Search for the cell housing the specified text and yield its (x, y) center coordinate. 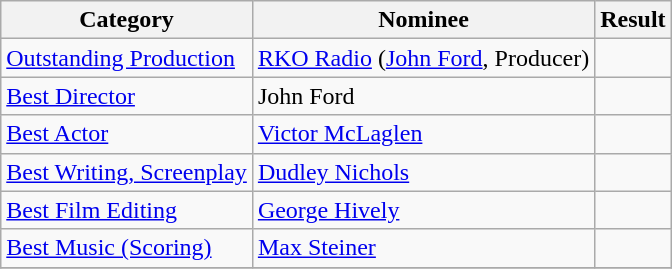
Best Director (127, 96)
Max Steiner (423, 248)
Result (633, 20)
RKO Radio (John Ford, Producer) (423, 58)
Best Writing, Screenplay (127, 172)
George Hively (423, 210)
Victor McLaglen (423, 134)
Best Music (Scoring) (127, 248)
Dudley Nichols (423, 172)
Outstanding Production (127, 58)
John Ford (423, 96)
Best Film Editing (127, 210)
Nominee (423, 20)
Category (127, 20)
Best Actor (127, 134)
